Determine the (x, y) coordinate at the center of the cell enclosing the given text.  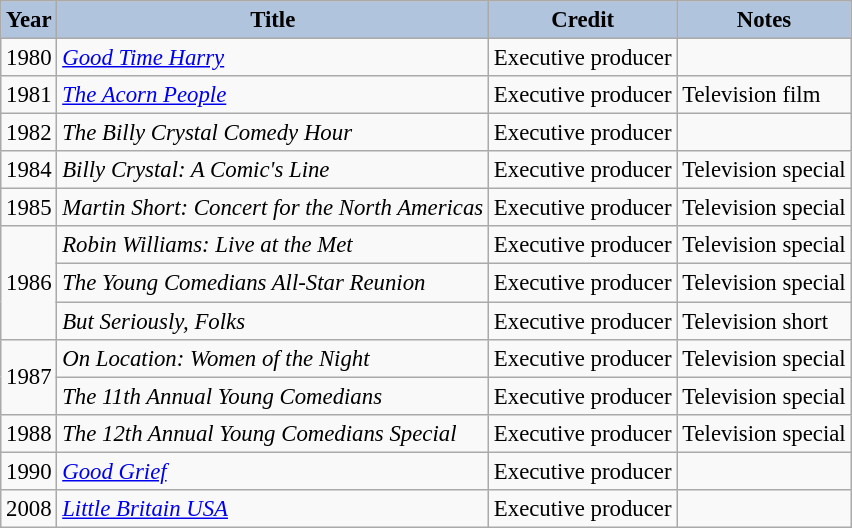
Good Time Harry (273, 58)
Martin Short: Concert for the North Americas (273, 208)
The Acorn People (273, 95)
Little Britain USA (273, 509)
Title (273, 20)
But Seriously, Folks (273, 321)
Credit (583, 20)
The 12th Annual Young Comedians Special (273, 433)
Notes (764, 20)
On Location: Women of the Night (273, 358)
1985 (29, 208)
Television short (764, 321)
Robin Williams: Live at the Met (273, 245)
The Billy Crystal Comedy Hour (273, 133)
1981 (29, 95)
1980 (29, 58)
Billy Crystal: A Comic's Line (273, 170)
Television film (764, 95)
1986 (29, 282)
1982 (29, 133)
Good Grief (273, 471)
1984 (29, 170)
1990 (29, 471)
1988 (29, 433)
The 11th Annual Young Comedians (273, 396)
The Young Comedians All-Star Reunion (273, 283)
2008 (29, 509)
Year (29, 20)
1987 (29, 376)
